For the text-containing cell, return its midpoint in (x, y) coordinate format. 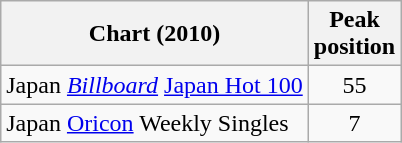
Chart (2010) (155, 34)
Peakposition (354, 34)
7 (354, 123)
Japan Oricon Weekly Singles (155, 123)
Japan Billboard Japan Hot 100 (155, 85)
55 (354, 85)
